Output the (X, Y) coordinate of the center of the cell containing the given text.  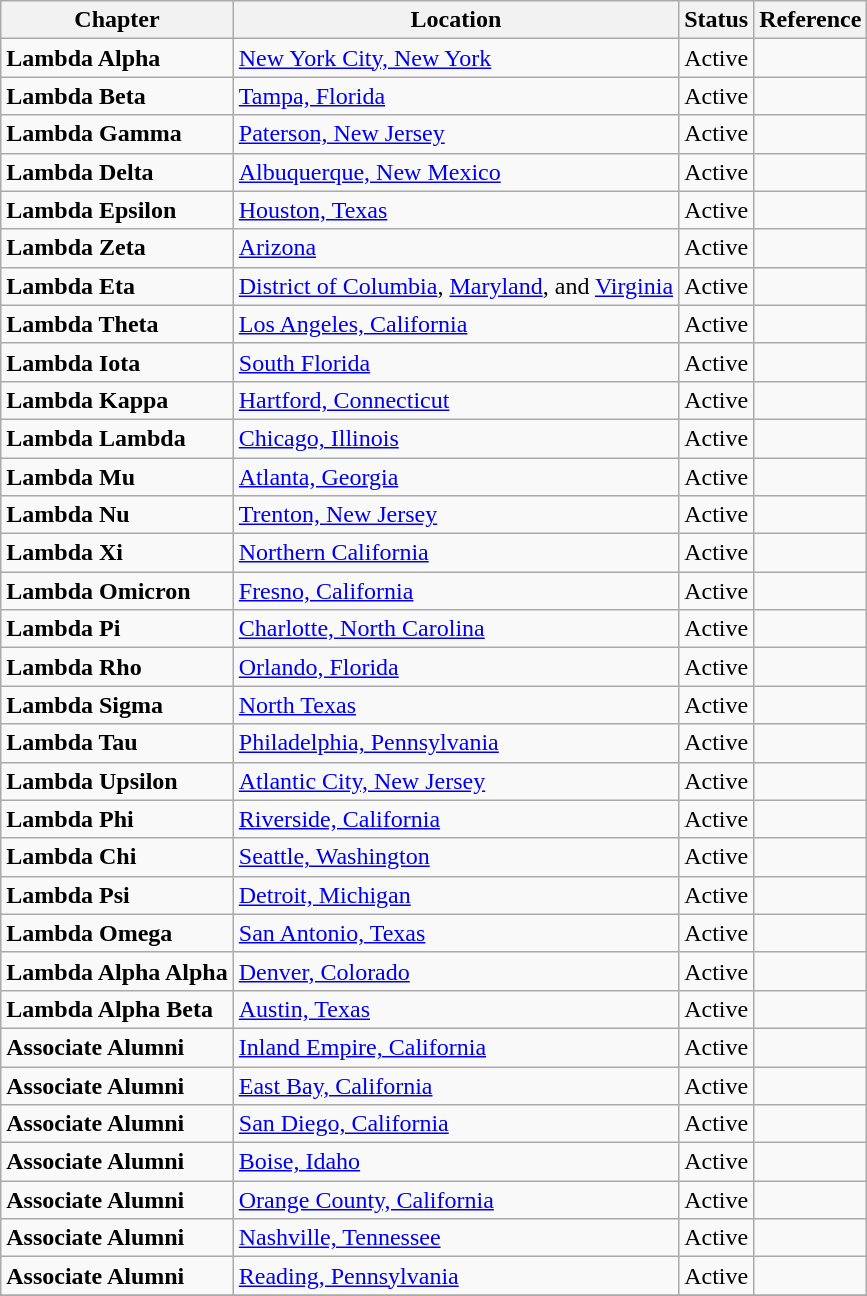
Lambda Alpha (117, 58)
Lambda Kappa (117, 400)
Philadelphia, Pennsylvania (456, 743)
Fresno, California (456, 591)
East Bay, California (456, 1085)
Lambda Eta (117, 286)
Lambda Alpha Alpha (117, 971)
Lambda Rho (117, 667)
Riverside, California (456, 819)
Detroit, Michigan (456, 895)
Lambda Omega (117, 933)
Boise, Idaho (456, 1162)
District of Columbia, Maryland, and Virginia (456, 286)
Tampa, Florida (456, 96)
Nashville, Tennessee (456, 1238)
Lambda Epsilon (117, 210)
Lambda Upsilon (117, 781)
Northern California (456, 553)
San Antonio, Texas (456, 933)
South Florida (456, 362)
Lambda Lambda (117, 438)
Lambda Omicron (117, 591)
Status (716, 20)
Lambda Beta (117, 96)
Orlando, Florida (456, 667)
Lambda Xi (117, 553)
Reading, Pennsylvania (456, 1276)
Chapter (117, 20)
Chicago, Illinois (456, 438)
Lambda Phi (117, 819)
Lambda Alpha Beta (117, 1009)
Arizona (456, 248)
Orange County, California (456, 1200)
Lambda Sigma (117, 705)
Los Angeles, California (456, 324)
Lambda Theta (117, 324)
Hartford, Connecticut (456, 400)
Inland Empire, California (456, 1047)
Location (456, 20)
Lambda Psi (117, 895)
North Texas (456, 705)
Paterson, New Jersey (456, 134)
Lambda Tau (117, 743)
Lambda Mu (117, 477)
Albuquerque, New Mexico (456, 172)
New York City, New York (456, 58)
Charlotte, North Carolina (456, 629)
Lambda Iota (117, 362)
San Diego, California (456, 1124)
Denver, Colorado (456, 971)
Atlantic City, New Jersey (456, 781)
Seattle, Washington (456, 857)
Lambda Nu (117, 515)
Lambda Chi (117, 857)
Reference (810, 20)
Lambda Gamma (117, 134)
Lambda Pi (117, 629)
Trenton, New Jersey (456, 515)
Houston, Texas (456, 210)
Atlanta, Georgia (456, 477)
Lambda Delta (117, 172)
Austin, Texas (456, 1009)
Lambda Zeta (117, 248)
